From the cell containing the given text, extract its center point as (x, y) coordinate. 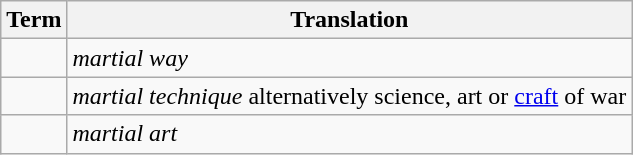
Translation (350, 20)
martial technique alternatively science, art or craft of war (350, 96)
martial way (350, 58)
Term (34, 20)
martial art (350, 134)
